Detect which cell encompasses the target text, then output its (x, y) center coordinate. 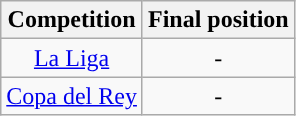
Copa del Rey (72, 96)
Final position (218, 20)
Competition (72, 20)
La Liga (72, 58)
